Scan for the cell matching the given text and deliver its [x, y] coordinate at center. 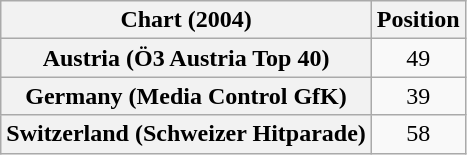
Chart (2004) [186, 20]
Position [418, 20]
Switzerland (Schweizer Hitparade) [186, 134]
39 [418, 96]
58 [418, 134]
49 [418, 58]
Germany (Media Control GfK) [186, 96]
Austria (Ö3 Austria Top 40) [186, 58]
